Pinpoint the cell where the given text exists, returning its [X, Y] midpoint coordinate. 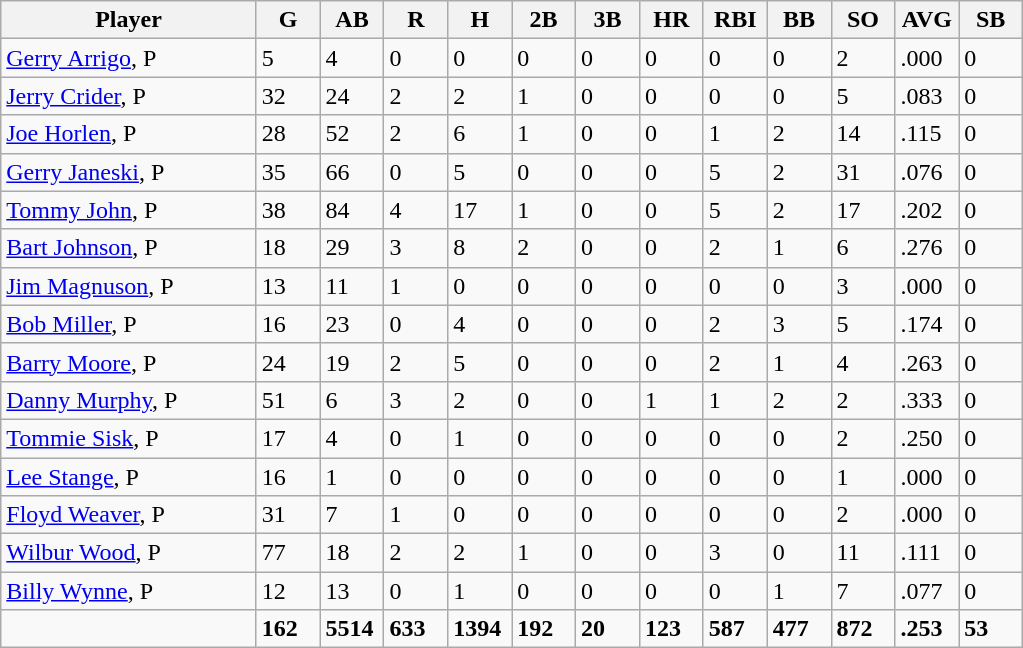
BB [799, 20]
53 [991, 629]
.263 [927, 362]
.253 [927, 629]
19 [352, 362]
AB [352, 20]
633 [416, 629]
Barry Moore, P [128, 362]
8 [480, 248]
20 [608, 629]
587 [735, 629]
12 [288, 591]
51 [288, 400]
2B [544, 20]
1394 [480, 629]
872 [863, 629]
.076 [927, 172]
H [480, 20]
Lee Stange, P [128, 477]
66 [352, 172]
123 [671, 629]
.333 [927, 400]
Wilbur Wood, P [128, 553]
.111 [927, 553]
SO [863, 20]
Bart Johnson, P [128, 248]
.250 [927, 438]
35 [288, 172]
Tommy John, P [128, 210]
84 [352, 210]
G [288, 20]
.276 [927, 248]
Tommie Sisk, P [128, 438]
Jerry Crider, P [128, 96]
32 [288, 96]
Billy Wynne, P [128, 591]
14 [863, 134]
192 [544, 629]
Gerry Janeski, P [128, 172]
29 [352, 248]
Joe Horlen, P [128, 134]
3B [608, 20]
52 [352, 134]
Danny Murphy, P [128, 400]
162 [288, 629]
Jim Magnuson, P [128, 286]
.202 [927, 210]
.115 [927, 134]
.174 [927, 324]
5514 [352, 629]
23 [352, 324]
RBI [735, 20]
Floyd Weaver, P [128, 515]
Gerry Arrigo, P [128, 58]
77 [288, 553]
R [416, 20]
38 [288, 210]
SB [991, 20]
Bob Miller, P [128, 324]
HR [671, 20]
28 [288, 134]
477 [799, 629]
AVG [927, 20]
.083 [927, 96]
.077 [927, 591]
Player [128, 20]
